Identify which cell holds the provided text, then report its [X, Y] central coordinate. 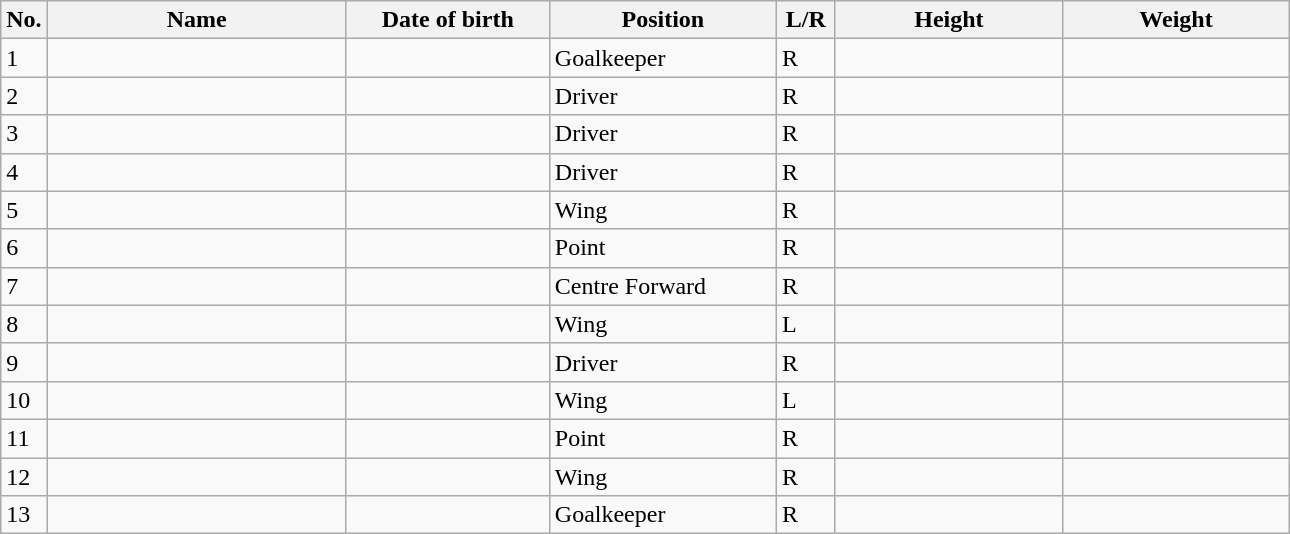
6 [24, 248]
9 [24, 362]
1 [24, 58]
4 [24, 172]
Height [948, 20]
7 [24, 286]
5 [24, 210]
Date of birth [448, 20]
11 [24, 438]
3 [24, 134]
Position [662, 20]
No. [24, 20]
8 [24, 324]
Centre Forward [662, 286]
13 [24, 515]
2 [24, 96]
10 [24, 400]
Weight [1176, 20]
Name [196, 20]
L/R [806, 20]
12 [24, 477]
